For the text-containing cell, return its midpoint in (x, y) coordinate format. 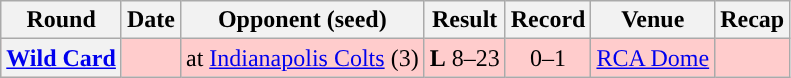
Opponent (seed) (302, 20)
RCA Dome (653, 58)
Record (548, 20)
Round (62, 20)
Venue (653, 20)
Result (464, 20)
Recap (752, 20)
0–1 (548, 58)
Date (150, 20)
at Indianapolis Colts (3) (302, 58)
Wild Card (62, 58)
L 8–23 (464, 58)
